Extract the (X, Y) coordinate from the center of the cell holding the provided text.  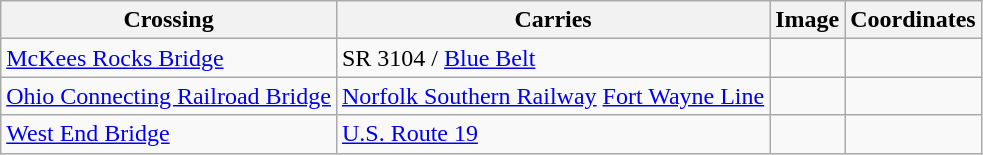
West End Bridge (169, 134)
Crossing (169, 20)
Image (808, 20)
Carries (552, 20)
SR 3104 / Blue Belt (552, 58)
McKees Rocks Bridge (169, 58)
Norfolk Southern Railway Fort Wayne Line (552, 96)
Ohio Connecting Railroad Bridge (169, 96)
Coordinates (913, 20)
U.S. Route 19 (552, 134)
